Locate the cell with the specified text and output its (x, y) center coordinate. 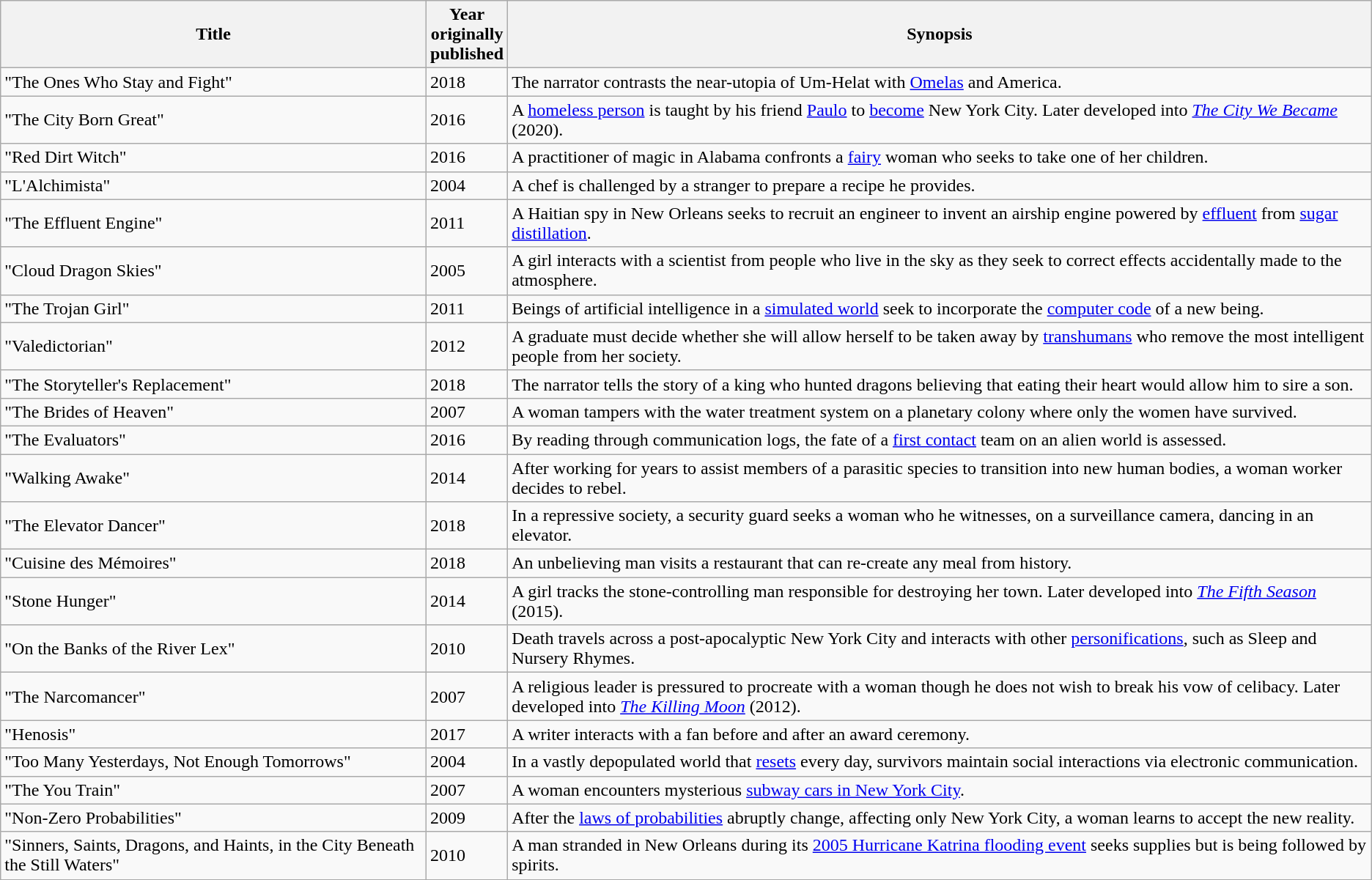
"Henosis" (214, 734)
"Valedictorian" (214, 346)
A graduate must decide whether she will allow herself to be taken away by transhumans who remove the most intelligent people from her society. (940, 346)
"On the Banks of the River Lex" (214, 649)
"The Trojan Girl" (214, 308)
A girl tracks the stone-controlling man responsible for destroying her town. Later developed into The Fifth Season (2015). (940, 601)
"Red Dirt Witch" (214, 158)
"L'Alchimista" (214, 185)
"Walking Awake" (214, 478)
"The Effluent Engine" (214, 223)
"Sinners, Saints, Dragons, and Haints, in the City Beneath the Still Waters" (214, 856)
"Too Many Yesterdays, Not Enough Tomorrows" (214, 762)
"The City Born Great" (214, 120)
"Cloud Dragon Skies" (214, 271)
"The Narcomancer" (214, 696)
The narrator contrasts the near-utopia of Um-Helat with Omelas and America. (940, 82)
Title (214, 34)
In a vastly depopulated world that resets every day, survivors maintain social interactions via electronic communication. (940, 762)
2017 (468, 734)
A Haitian spy in New Orleans seeks to recruit an engineer to invent an airship engine powered by effluent from sugar distillation. (940, 223)
The narrator tells the story of a king who hunted dragons believing that eating their heart would allow him to sire a son. (940, 384)
Yearoriginallypublished (468, 34)
An unbelieving man visits a restaurant that can re-create any meal from history. (940, 563)
After the laws of probabilities abruptly change, affecting only New York City, a woman learns to accept the new reality. (940, 818)
2009 (468, 818)
A chef is challenged by a stranger to prepare a recipe he provides. (940, 185)
A woman tampers with the water treatment system on a planetary colony where only the women have survived. (940, 412)
"The Ones Who Stay and Fight" (214, 82)
"Non-Zero Probabilities" (214, 818)
A writer interacts with a fan before and after an award ceremony. (940, 734)
"The Brides of Heaven" (214, 412)
2005 (468, 271)
"The Elevator Dancer" (214, 526)
A woman encounters mysterious subway cars in New York City. (940, 790)
"The Storyteller's Replacement" (214, 384)
Death travels across a post-apocalyptic New York City and interacts with other personifications, such as Sleep and Nursery Rhymes. (940, 649)
2012 (468, 346)
"Stone Hunger" (214, 601)
"The You Train" (214, 790)
"Cuisine des Mémoires" (214, 563)
In a repressive society, a security guard seeks a woman who he witnesses, on a surveillance camera, dancing in an elevator. (940, 526)
By reading through communication logs, the fate of a first contact team on an alien world is assessed. (940, 440)
Beings of artificial intelligence in a simulated world seek to incorporate the computer code of a new being. (940, 308)
Synopsis (940, 34)
After working for years to assist members of a parasitic species to transition into new human bodies, a woman worker decides to rebel. (940, 478)
A man stranded in New Orleans during its 2005 Hurricane Katrina flooding event seeks supplies but is being followed by spirits. (940, 856)
A girl interacts with a scientist from people who live in the sky as they seek to correct effects accidentally made to the atmosphere. (940, 271)
"The Evaluators" (214, 440)
A homeless person is taught by his friend Paulo to become New York City. Later developed into The City We Became (2020). (940, 120)
A practitioner of magic in Alabama confronts a fairy woman who seeks to take one of her children. (940, 158)
